For the text-containing cell, return its midpoint in [x, y] coordinate format. 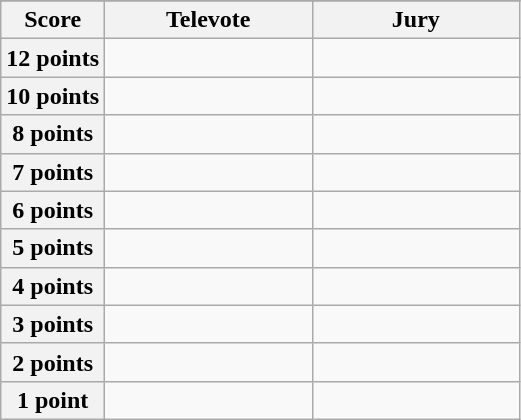
4 points [53, 286]
5 points [53, 248]
2 points [53, 362]
6 points [53, 210]
8 points [53, 134]
7 points [53, 172]
12 points [53, 58]
Televote [209, 20]
1 point [53, 400]
10 points [53, 96]
Jury [416, 20]
3 points [53, 324]
Score [53, 20]
